Detect which cell encompasses the target text, then output its (x, y) center coordinate. 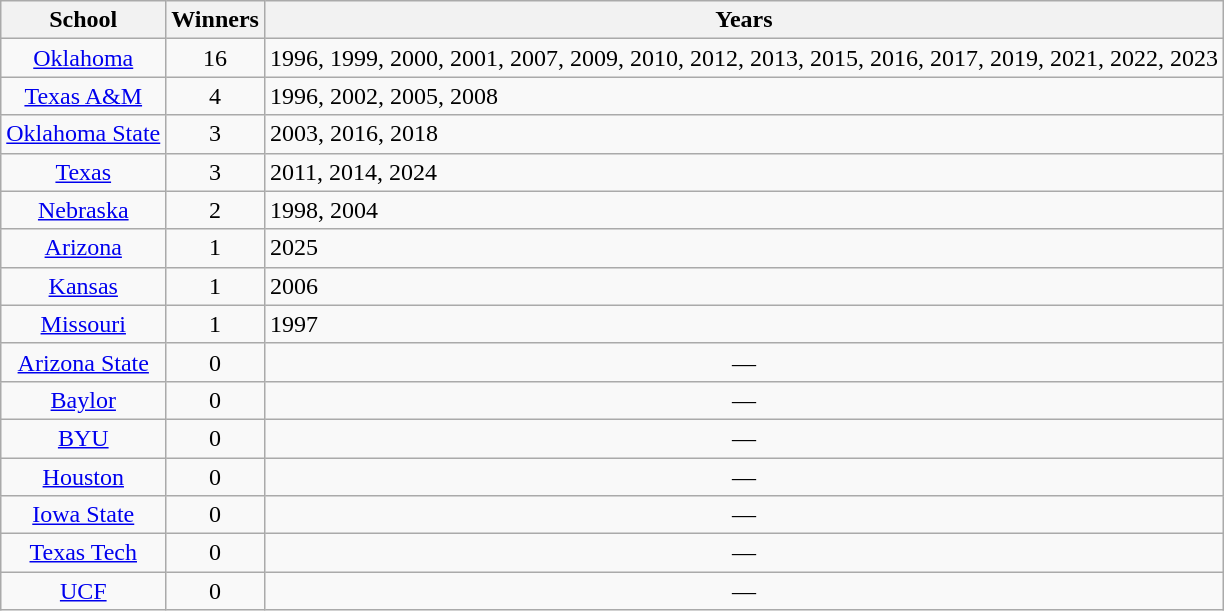
2003, 2016, 2018 (744, 134)
2 (216, 210)
16 (216, 58)
Oklahoma State (84, 134)
1996, 2002, 2005, 2008 (744, 96)
School (84, 20)
Arizona (84, 248)
1997 (744, 324)
Texas Tech (84, 553)
Missouri (84, 324)
Oklahoma (84, 58)
Iowa State (84, 515)
2025 (744, 248)
UCF (84, 591)
1996, 1999, 2000, 2001, 2007, 2009, 2010, 2012, 2013, 2015, 2016, 2017, 2019, 2021, 2022, 2023 (744, 58)
4 (216, 96)
Years (744, 20)
Texas A&M (84, 96)
1998, 2004 (744, 210)
Kansas (84, 286)
Arizona State (84, 362)
Baylor (84, 400)
Nebraska (84, 210)
2006 (744, 286)
Texas (84, 172)
Houston (84, 477)
2011, 2014, 2024 (744, 172)
Winners (216, 20)
BYU (84, 438)
